Identify which cell holds the provided text, then report its [X, Y] central coordinate. 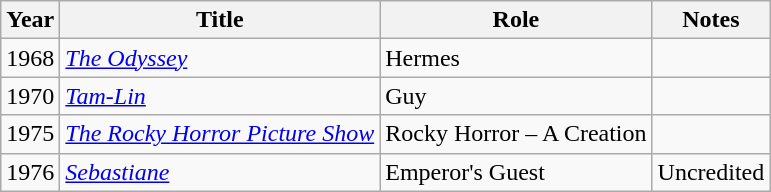
Notes [711, 20]
Hermes [516, 58]
1975 [30, 134]
Title [220, 20]
1970 [30, 96]
Tam-Lin [220, 96]
Rocky Horror – A Creation [516, 134]
Emperor's Guest [516, 172]
Guy [516, 96]
The Rocky Horror Picture Show [220, 134]
The Odyssey [220, 58]
1976 [30, 172]
Year [30, 20]
Uncredited [711, 172]
Role [516, 20]
Sebastiane [220, 172]
1968 [30, 58]
